Determine the [X, Y] coordinate at the center of the cell enclosing the given text.  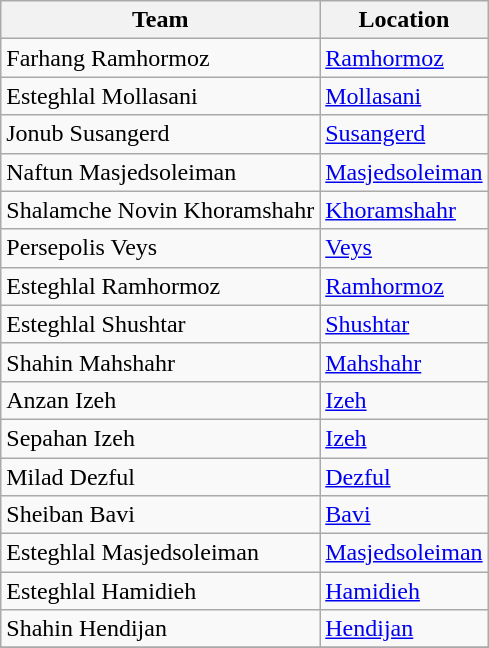
Shahin Hendijan [160, 629]
Shalamche Novin Khoramshahr [160, 210]
Esteghlal Ramhormoz [160, 286]
Sheiban Bavi [160, 515]
Sepahan Izeh [160, 438]
Milad Dezful [160, 477]
Hamidieh [404, 591]
Susangerd [404, 134]
Shahin Mahshahr [160, 362]
Team [160, 20]
Persepolis Veys [160, 248]
Anzan Izeh [160, 400]
Mollasani [404, 96]
Hendijan [404, 629]
Esteghlal Hamidieh [160, 591]
Esteghlal Shushtar [160, 324]
Farhang Ramhormoz [160, 58]
Bavi [404, 515]
Esteghlal Masjedsoleiman [160, 553]
Dezful [404, 477]
Naftun Masjedsoleiman [160, 172]
Mahshahr [404, 362]
Location [404, 20]
Esteghlal Mollasani [160, 96]
Veys [404, 248]
Shushtar [404, 324]
Khoramshahr [404, 210]
Jonub Susangerd [160, 134]
